Return (X, Y) of the center of cell containing provided text 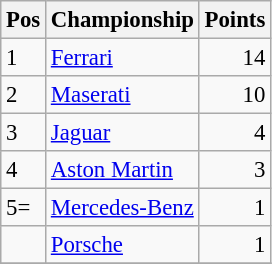
Maserati (123, 95)
Mercedes-Benz (123, 208)
Ferrari (123, 58)
10 (234, 95)
Points (234, 20)
5= (24, 208)
14 (234, 58)
2 (24, 95)
Porsche (123, 245)
Jaguar (123, 133)
Pos (24, 20)
Aston Martin (123, 170)
Championship (123, 20)
